Determine the [X, Y] coordinate at the center of the cell enclosing the given text.  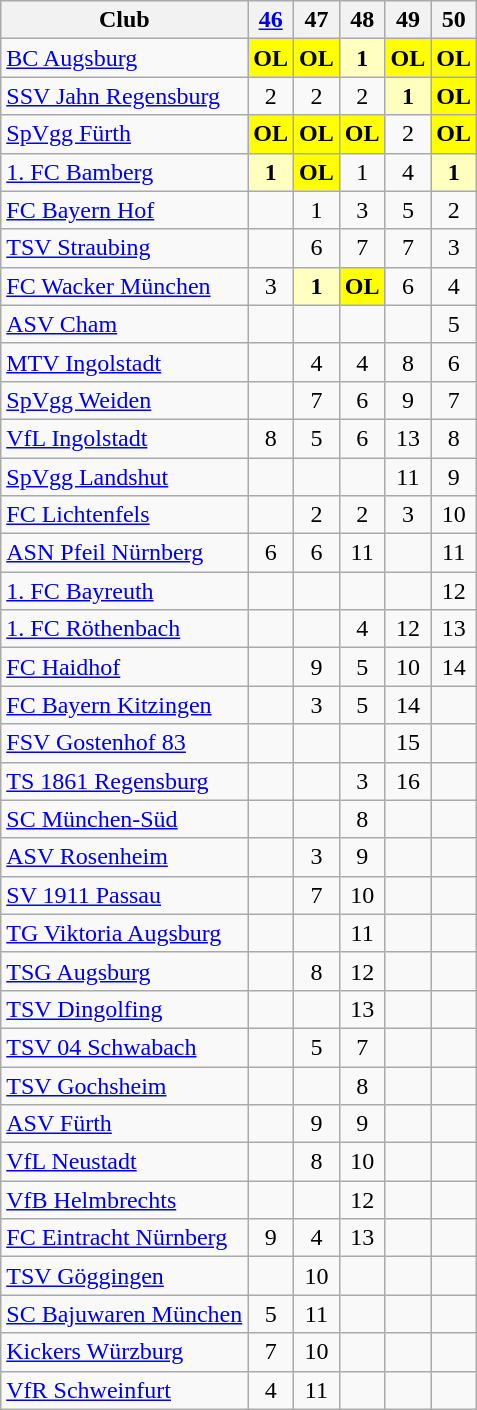
ASN Pfeil Nürnberg [124, 553]
TSV 04 Schwabach [124, 1047]
VfL Neustadt [124, 1162]
TG Viktoria Augsburg [124, 933]
Club [124, 20]
FC Haidhof [124, 667]
SV 1911 Passau [124, 895]
15 [408, 743]
TSV Gochsheim [124, 1085]
SpVgg Weiden [124, 400]
TSV Göggingen [124, 1276]
TSV Dingolfing [124, 1009]
TS 1861 Regensburg [124, 781]
ASV Cham [124, 324]
MTV Ingolstadt [124, 362]
TSG Augsburg [124, 971]
SpVgg Fürth [124, 134]
BC Augsburg [124, 58]
FSV Gostenhof 83 [124, 743]
FC Eintracht Nürnberg [124, 1238]
46 [271, 20]
Kickers Würzburg [124, 1352]
FC Wacker München [124, 286]
VfR Schweinfurt [124, 1390]
47 [317, 20]
SC München-Süd [124, 819]
FC Bayern Kitzingen [124, 705]
TSV Straubing [124, 248]
49 [408, 20]
1. FC Bamberg [124, 172]
50 [454, 20]
VfL Ingolstadt [124, 438]
ASV Rosenheim [124, 857]
VfB Helmbrechts [124, 1200]
1. FC Röthenbach [124, 629]
FC Lichtenfels [124, 515]
SC Bajuwaren München [124, 1314]
1. FC Bayreuth [124, 591]
48 [362, 20]
FC Bayern Hof [124, 210]
SSV Jahn Regensburg [124, 96]
16 [408, 781]
ASV Fürth [124, 1124]
SpVgg Landshut [124, 477]
